Identify which cell holds the provided text, then report its [x, y] central coordinate. 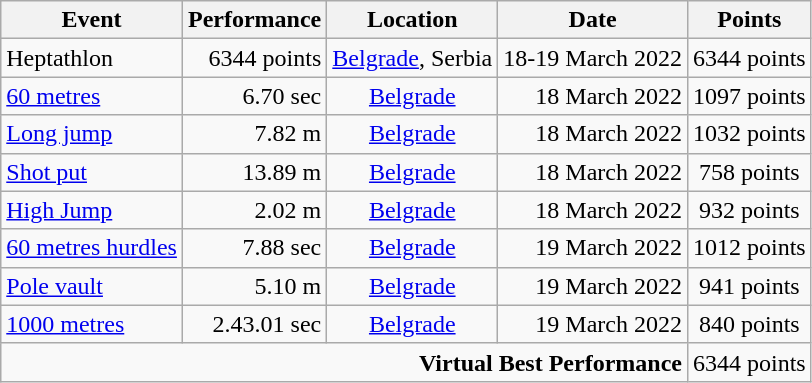
941 points [749, 286]
7.82 m [254, 134]
Points [749, 20]
13.89 m [254, 172]
Date [593, 20]
60 metres hurdles [92, 248]
758 points [749, 172]
Pole vault [92, 286]
1032 points [749, 134]
Event [92, 20]
Belgrade, Serbia [412, 58]
1012 points [749, 248]
840 points [749, 324]
60 metres [92, 96]
Heptathlon [92, 58]
1097 points [749, 96]
7.88 sec [254, 248]
6.70 sec [254, 96]
2.43.01 sec [254, 324]
Virtual Best Performance [344, 362]
Location [412, 20]
Long jump [92, 134]
Shot put [92, 172]
High Jump [92, 210]
Performance [254, 20]
2.02 m [254, 210]
18-19 March 2022 [593, 58]
1000 metres [92, 324]
5.10 m [254, 286]
932 points [749, 210]
